Capture the cell that displays the provided text and extract its [x, y] central coordinate. 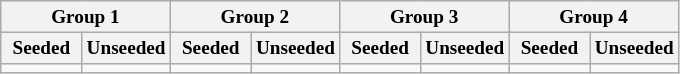
Group 1 [86, 17]
Group 2 [254, 17]
Group 3 [424, 17]
Group 4 [594, 17]
